Search for the cell housing the specified text and yield its [X, Y] center coordinate. 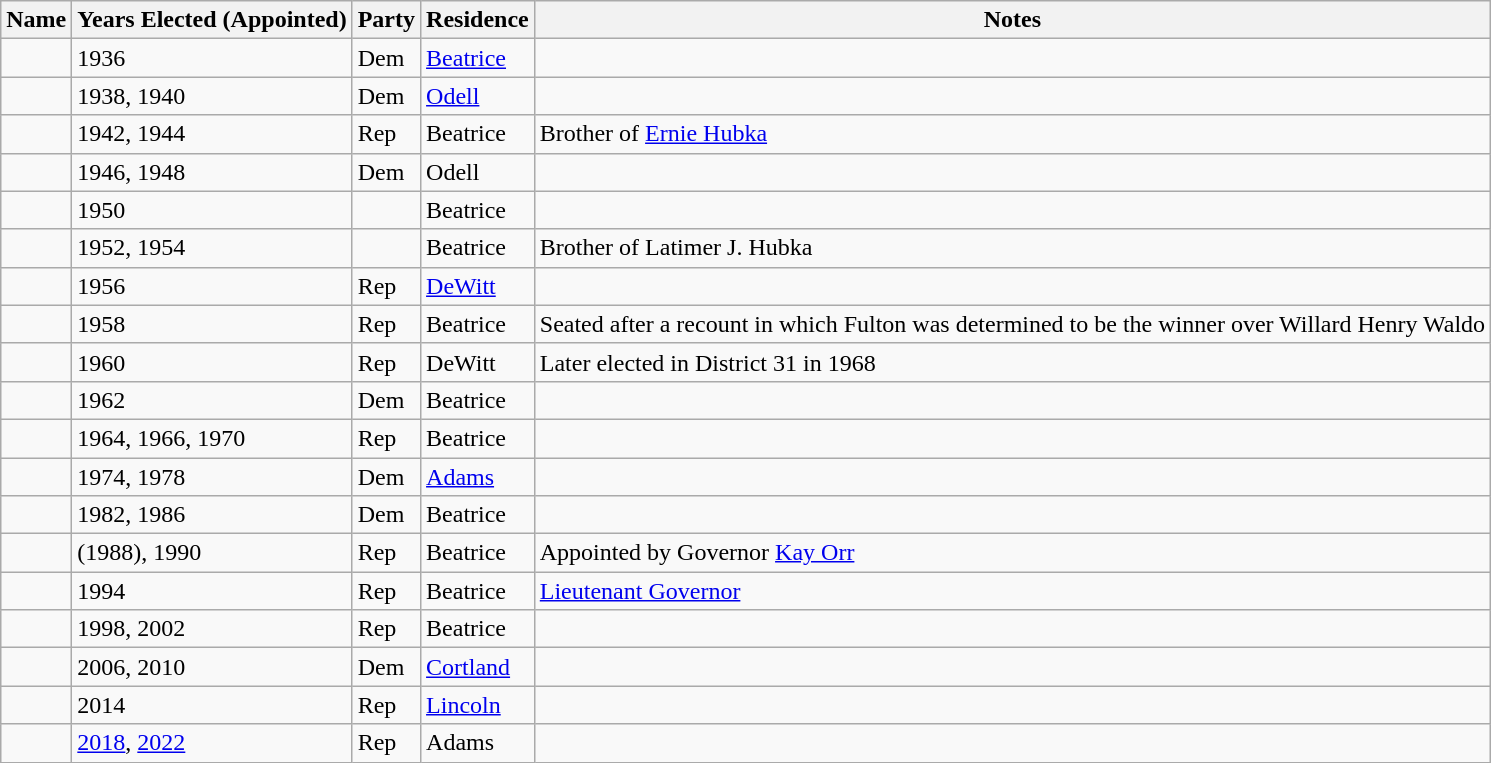
Notes [1012, 20]
1956 [212, 286]
Appointed by Governor Kay Orr [1012, 553]
2018, 2022 [212, 743]
Party [386, 20]
(1988), 1990 [212, 553]
1946, 1948 [212, 172]
Years Elected (Appointed) [212, 20]
Seated after a recount in which Fulton was determined to be the winner over Willard Henry Waldo [1012, 324]
1982, 1986 [212, 515]
1998, 2002 [212, 629]
Residence [478, 20]
1942, 1944 [212, 134]
1936 [212, 58]
Brother of Ernie Hubka [1012, 134]
Later elected in District 31 in 1968 [1012, 362]
1994 [212, 591]
Lincoln [478, 705]
1974, 1978 [212, 477]
1958 [212, 324]
1938, 1940 [212, 96]
1950 [212, 210]
Cortland [478, 667]
2014 [212, 705]
1960 [212, 362]
Brother of Latimer J. Hubka [1012, 248]
1962 [212, 400]
1964, 1966, 1970 [212, 438]
1952, 1954 [212, 248]
2006, 2010 [212, 667]
Lieutenant Governor [1012, 591]
Name [36, 20]
